Output the [X, Y] coordinate of the center of the cell containing the given text.  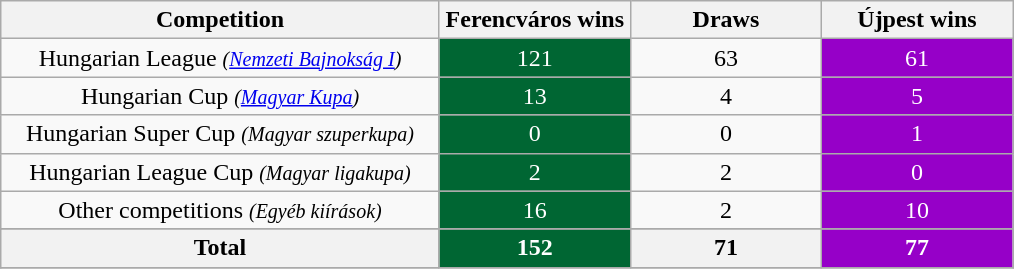
Total [220, 248]
71 [726, 248]
Draws [726, 20]
Hungarian Super Cup (Magyar szuperkupa) [220, 134]
Újpest wins [916, 20]
61 [916, 58]
10 [916, 210]
Hungarian Cup (Magyar Kupa) [220, 96]
16 [534, 210]
152 [534, 248]
4 [726, 96]
1 [916, 134]
Ferencváros wins [534, 20]
Hungarian League (Nemzeti Bajnokság I) [220, 58]
5 [916, 96]
Other competitions (Egyéb kiírások) [220, 210]
Hungarian League Cup (Magyar ligakupa) [220, 172]
13 [534, 96]
Competition [220, 20]
121 [534, 58]
63 [726, 58]
77 [916, 248]
